Pinpoint the cell where the given text exists, returning its [X, Y] midpoint coordinate. 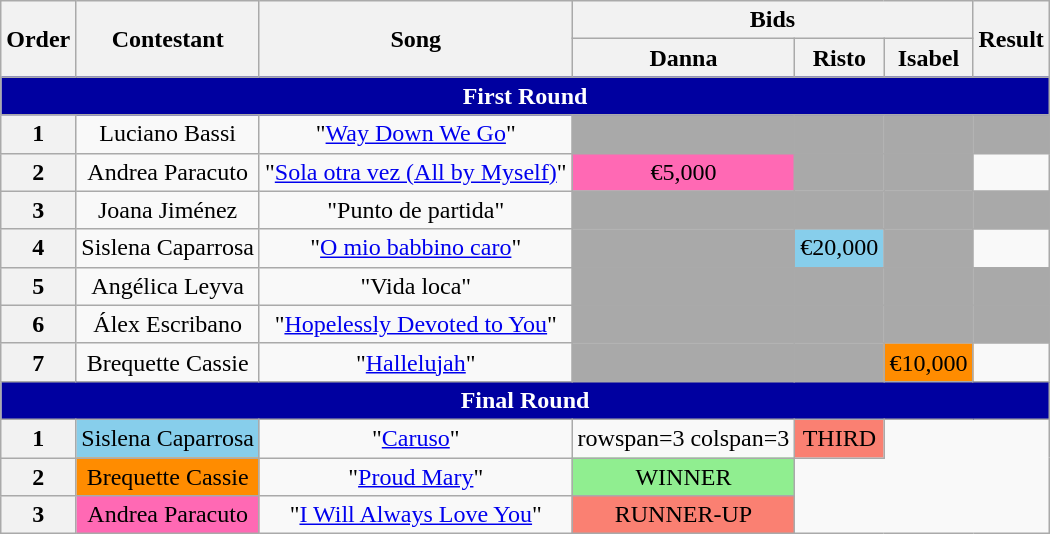
Contestant [168, 39]
Bids [772, 20]
"Caruso" [416, 438]
"Vida loca" [416, 286]
"Hopelessly Devoted to You" [416, 324]
Order [38, 39]
6 [38, 324]
"Way Down We Go" [416, 134]
Song [416, 39]
€5,000 [684, 172]
First Round [526, 96]
Luciano Bassi [168, 134]
"I Will Always Love You" [416, 515]
"Punto de partida" [416, 210]
Joana Jiménez [168, 210]
RUNNER-UP [684, 515]
Isabel [928, 58]
4 [38, 248]
€20,000 [840, 248]
WINNER [684, 477]
7 [38, 362]
€10,000 [928, 362]
rowspan=3 colspan=3 [684, 438]
5 [38, 286]
"Proud Mary" [416, 477]
Álex Escribano [168, 324]
"Sola otra vez (All by Myself)" [416, 172]
Danna [684, 58]
"Hallelujah" [416, 362]
THIRD [840, 438]
Result [1011, 39]
Risto [840, 58]
Angélica Leyva [168, 286]
"O mio babbino caro" [416, 248]
Final Round [526, 400]
